Determine the [x, y] coordinate at the center of the cell enclosing the given text.  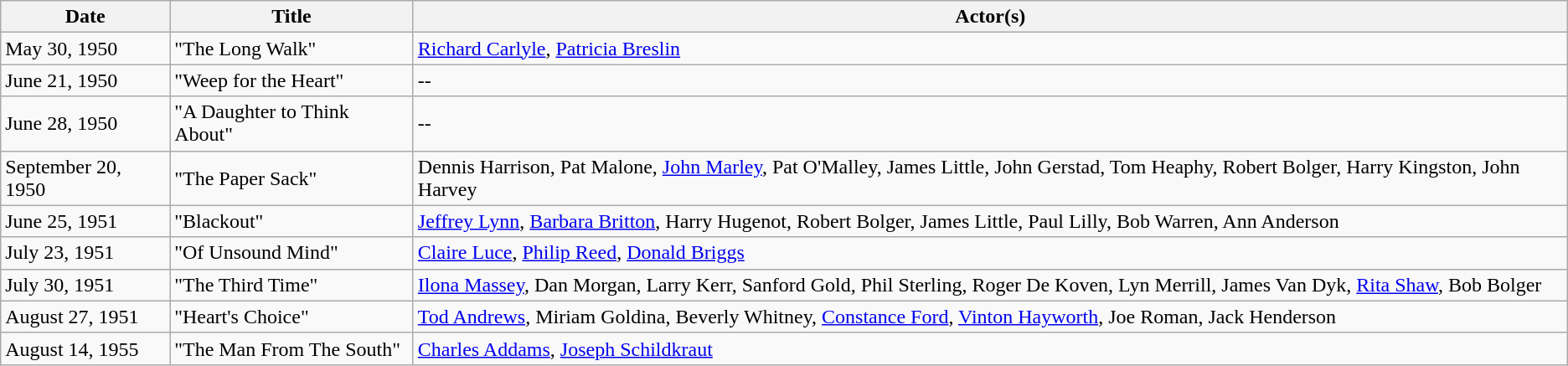
"The Third Time" [291, 285]
August 14, 1955 [85, 348]
"The Man From The South" [291, 348]
"The Paper Sack" [291, 178]
"Blackout" [291, 221]
Charles Addams, Joseph Schildkraut [990, 348]
Jeffrey Lynn, Barbara Britton, Harry Hugenot, Robert Bolger, James Little, Paul Lilly, Bob Warren, Ann Anderson [990, 221]
"Heart's Choice" [291, 317]
June 28, 1950 [85, 124]
September 20, 1950 [85, 178]
May 30, 1950 [85, 49]
"The Long Walk" [291, 49]
June 21, 1950 [85, 80]
Dennis Harrison, Pat Malone, John Marley, Pat O'Malley, James Little, John Gerstad, Tom Heaphy, Robert Bolger, Harry Kingston, John Harvey [990, 178]
August 27, 1951 [85, 317]
Richard Carlyle, Patricia Breslin [990, 49]
June 25, 1951 [85, 221]
July 23, 1951 [85, 253]
Tod Andrews, Miriam Goldina, Beverly Whitney, Constance Ford, Vinton Hayworth, Joe Roman, Jack Henderson [990, 317]
Ilona Massey, Dan Morgan, Larry Kerr, Sanford Gold, Phil Sterling, Roger De Koven, Lyn Merrill, James Van Dyk, Rita Shaw, Bob Bolger [990, 285]
"Weep for the Heart" [291, 80]
Claire Luce, Philip Reed, Donald Briggs [990, 253]
Title [291, 17]
Date [85, 17]
July 30, 1951 [85, 285]
"Of Unsound Mind" [291, 253]
Actor(s) [990, 17]
"A Daughter to Think About" [291, 124]
